From the cell containing the given text, extract its center point as [X, Y] coordinate. 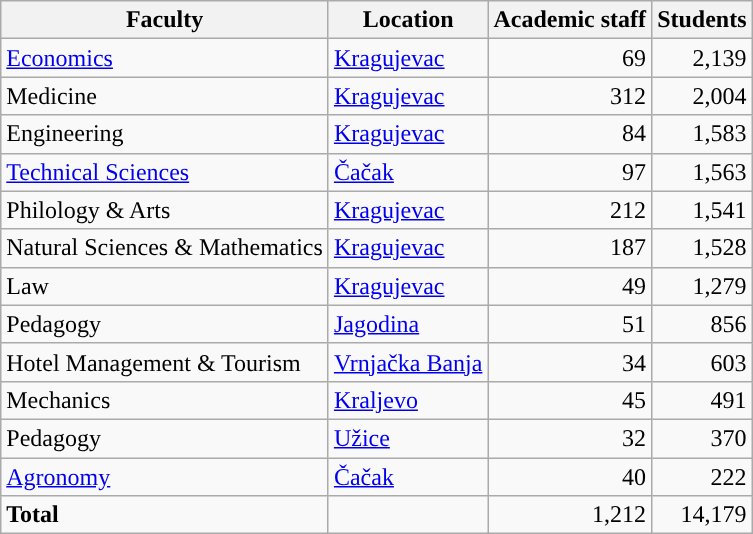
32 [570, 438]
2,139 [702, 58]
Faculty [165, 20]
370 [702, 438]
1,212 [570, 515]
Total [165, 515]
Philology & Arts [165, 210]
Students [702, 20]
212 [570, 210]
40 [570, 477]
1,279 [702, 286]
Agronomy [165, 477]
2,004 [702, 96]
Economics [165, 58]
1,541 [702, 210]
312 [570, 96]
187 [570, 248]
Vrnjačka Banja [408, 362]
856 [702, 324]
1,563 [702, 172]
Užice [408, 438]
14,179 [702, 515]
Mechanics [165, 400]
1,528 [702, 248]
Engineering [165, 134]
Academic staff [570, 20]
222 [702, 477]
Natural Sciences & Mathematics [165, 248]
Medicine [165, 96]
51 [570, 324]
69 [570, 58]
Kraljevo [408, 400]
97 [570, 172]
Jagodina [408, 324]
84 [570, 134]
1,583 [702, 134]
Location [408, 20]
45 [570, 400]
491 [702, 400]
Hotel Management & Tourism [165, 362]
603 [702, 362]
Law [165, 286]
49 [570, 286]
Technical Sciences [165, 172]
34 [570, 362]
